Find where the given text appears and provide that cell's center as [x, y] coordinate. 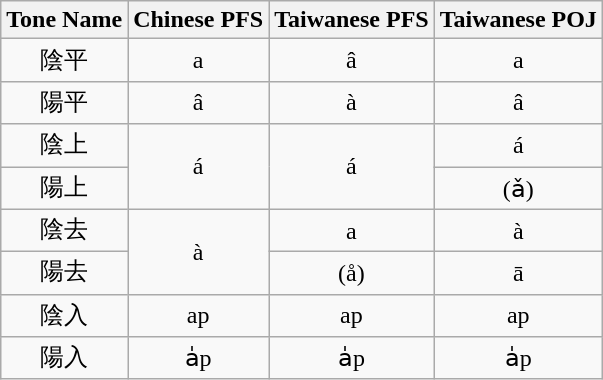
陽去 [64, 274]
(å) [352, 274]
Taiwanese POJ [518, 20]
陰上 [64, 146]
Chinese PFS [198, 20]
陽上 [64, 188]
陽入 [64, 358]
陰入 [64, 316]
(ǎ) [518, 188]
陰平 [64, 60]
陽平 [64, 102]
ā [518, 274]
Taiwanese PFS [352, 20]
Tone Name [64, 20]
陰去 [64, 230]
